Determine the [X, Y] coordinate at the center of the cell enclosing the given text.  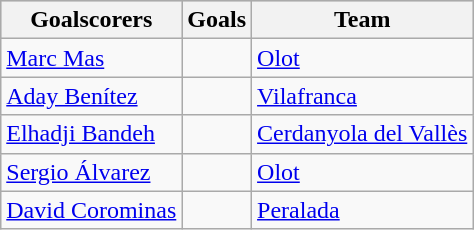
Sergio Álvarez [92, 172]
Vilafranca [362, 96]
Aday Benítez [92, 96]
Goals [217, 20]
Cerdanyola del Vallès [362, 134]
Elhadji Bandeh [92, 134]
Marc Mas [92, 58]
David Corominas [92, 210]
Peralada [362, 210]
Team [362, 20]
Goalscorers [92, 20]
